Return the [X, Y] coordinate for the center point of the cell that contains the specified text.  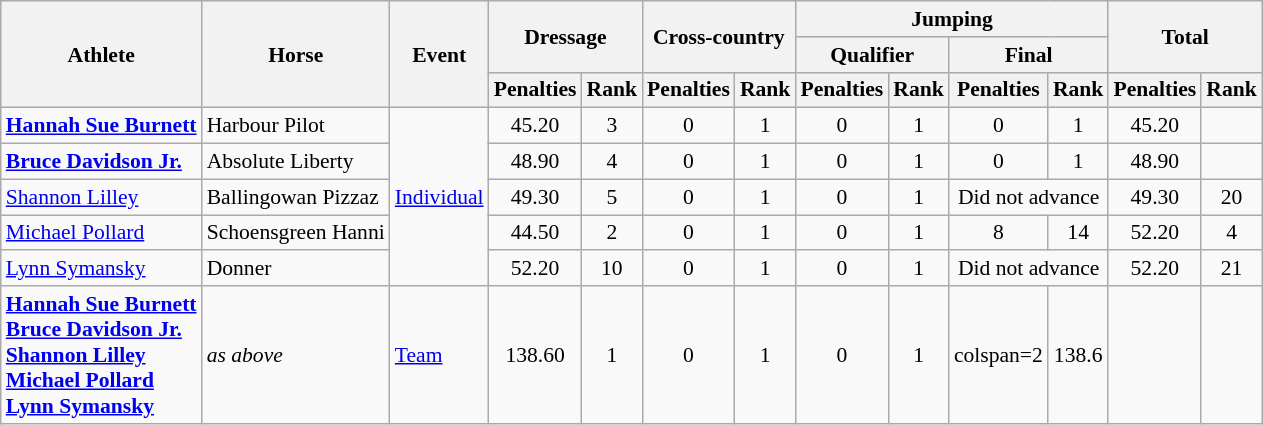
3 [612, 126]
Schoensgreen Hanni [296, 233]
Hannah Sue Burnett [102, 126]
44.50 [536, 233]
5 [612, 197]
Michael Pollard [102, 233]
138.60 [536, 355]
Athlete [102, 54]
2 [612, 233]
Donner [296, 269]
Shannon Lilley [102, 197]
Individual [440, 197]
Team [440, 355]
Total [1184, 36]
10 [612, 269]
Qualifier [872, 55]
Bruce Davidson Jr. [102, 162]
8 [998, 233]
Lynn Symansky [102, 269]
14 [1078, 233]
Horse [296, 54]
138.6 [1078, 355]
Jumping [952, 19]
Hannah Sue BurnettBruce Davidson Jr.Shannon LilleyMichael PollardLynn Symansky [102, 355]
colspan=2 [998, 355]
Harbour Pilot [296, 126]
20 [1232, 197]
Absolute Liberty [296, 162]
Final [1029, 55]
Cross-country [718, 36]
Dressage [566, 36]
Ballingowan Pizzaz [296, 197]
Event [440, 54]
21 [1232, 269]
as above [296, 355]
